Determine the [x, y] coordinate at the center of the cell enclosing the given text.  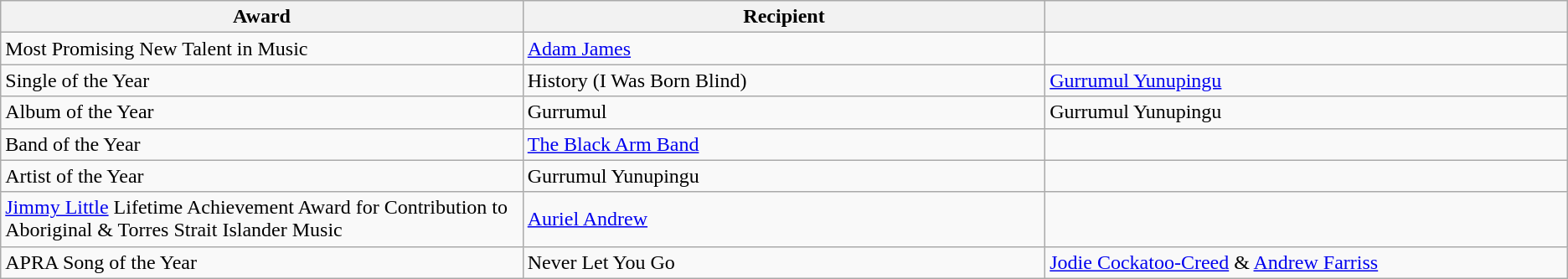
Gurrumul [784, 112]
Most Promising New Talent in Music [261, 49]
Band of the Year [261, 144]
The Black Arm Band [784, 144]
APRA Song of the Year [261, 262]
Auriel Andrew [784, 220]
Single of the Year [261, 80]
Recipient [784, 17]
Adam James [784, 49]
Album of the Year [261, 112]
History (I Was Born Blind) [784, 80]
Artist of the Year [261, 176]
Never Let You Go [784, 262]
Jodie Cockatoo-Creed & Andrew Farriss [1307, 262]
Jimmy Little Lifetime Achievement Award for Contribution to Aboriginal & Torres Strait Islander Music [261, 220]
Award [261, 17]
